For the text-containing cell, return its midpoint in (X, Y) coordinate format. 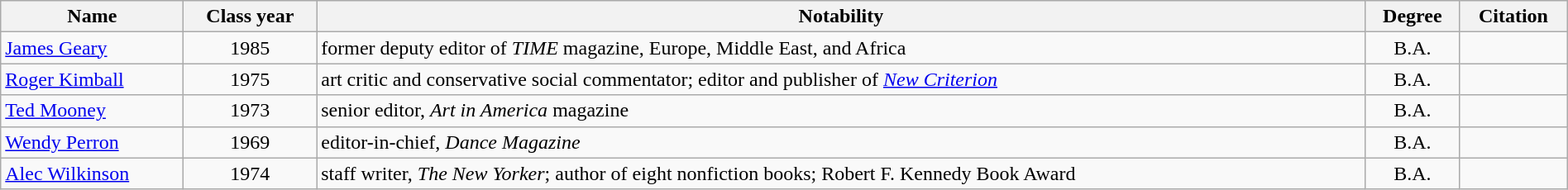
Wendy Perron (93, 142)
Degree (1413, 17)
Alec Wilkinson (93, 173)
senior editor, Art in America magazine (841, 111)
Citation (1513, 17)
editor-in-chief, Dance Magazine (841, 142)
Ted Mooney (93, 111)
1973 (250, 111)
staff writer, The New Yorker; author of eight nonfiction books; Robert F. Kennedy Book Award (841, 173)
1985 (250, 48)
Name (93, 17)
1975 (250, 79)
Class year (250, 17)
Roger Kimball (93, 79)
1969 (250, 142)
Notability (841, 17)
1974 (250, 173)
former deputy editor of TIME magazine, Europe, Middle East, and Africa (841, 48)
James Geary (93, 48)
art critic and conservative social commentator; editor and publisher of New Criterion (841, 79)
